Return [X, Y] of the center of cell containing provided text 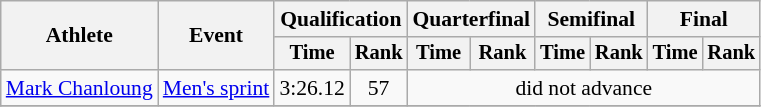
Mark Chanloung [80, 88]
Event [216, 36]
Qualification [340, 19]
Men's sprint [216, 88]
Semifinal [591, 19]
did not advance [584, 88]
Final [704, 19]
3:26.12 [312, 88]
Quarterfinal [471, 19]
Athlete [80, 36]
57 [379, 88]
